Locate the cell with the specified text and output its (X, Y) center coordinate. 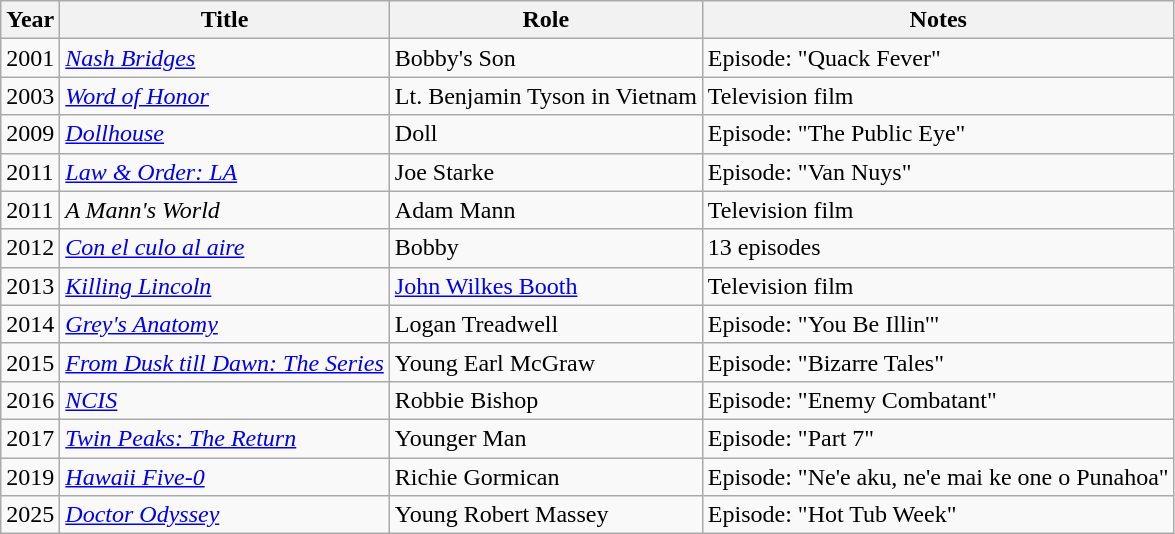
2016 (30, 400)
2012 (30, 248)
Episode: "Part 7" (938, 438)
Nash Bridges (224, 58)
Doll (546, 134)
Joe Starke (546, 172)
Younger Man (546, 438)
Title (224, 20)
Twin Peaks: The Return (224, 438)
13 episodes (938, 248)
Adam Mann (546, 210)
Lt. Benjamin Tyson in Vietnam (546, 96)
From Dusk till Dawn: The Series (224, 362)
2014 (30, 324)
2015 (30, 362)
Bobby (546, 248)
2017 (30, 438)
Robbie Bishop (546, 400)
Episode: "Enemy Combatant" (938, 400)
Con el culo al aire (224, 248)
2025 (30, 515)
Role (546, 20)
Grey's Anatomy (224, 324)
Episode: "Bizarre Tales" (938, 362)
Episode: "Quack Fever" (938, 58)
Word of Honor (224, 96)
Young Earl McGraw (546, 362)
Killing Lincoln (224, 286)
Doctor Odyssey (224, 515)
Law & Order: LA (224, 172)
Episode: "Hot Tub Week" (938, 515)
Dollhouse (224, 134)
Hawaii Five-0 (224, 477)
2009 (30, 134)
Episode: "The Public Eye" (938, 134)
Young Robert Massey (546, 515)
2013 (30, 286)
Bobby's Son (546, 58)
Notes (938, 20)
Episode: "Ne'e aku, ne'e mai ke one o Punahoa" (938, 477)
2001 (30, 58)
Logan Treadwell (546, 324)
John Wilkes Booth (546, 286)
Richie Gormican (546, 477)
2019 (30, 477)
Episode: "Van Nuys" (938, 172)
NCIS (224, 400)
A Mann's World (224, 210)
2003 (30, 96)
Episode: "You Be Illin'" (938, 324)
Year (30, 20)
